From the cell containing the given text, extract its center point as [x, y] coordinate. 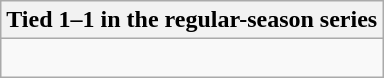
Tied 1–1 in the regular-season series [192, 20]
